Scan for the cell matching the given text and deliver its (X, Y) coordinate at center. 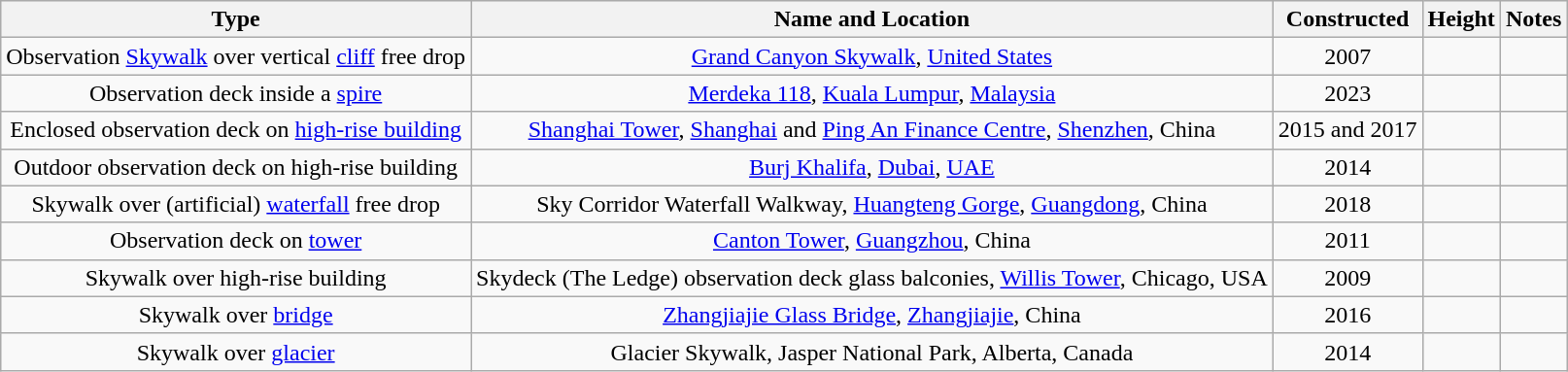
Observation deck on tower (236, 241)
Name and Location (872, 19)
Skywalk over (artificial) waterfall free drop (236, 204)
2023 (1347, 93)
Canton Tower, Guangzhou, China (872, 241)
Skywalk over glacier (236, 352)
Enclosed observation deck on high-rise building (236, 130)
Zhangjiajie Glass Bridge, Zhangjiajie, China (872, 315)
Skydeck (The Ledge) observation deck glass balconies, Willis Tower, Chicago, USA (872, 278)
2007 (1347, 56)
Glacier Skywalk, Jasper National Park, Alberta, Canada (872, 352)
Observation Skywalk over vertical cliff free drop (236, 56)
Burj Khalifa, Dubai, UAE (872, 167)
Merdeka 118, Kuala Lumpur, Malaysia (872, 93)
Height (1461, 19)
2015 and 2017 (1347, 130)
Notes (1533, 19)
2009 (1347, 278)
Skywalk over bridge (236, 315)
Constructed (1347, 19)
Skywalk over high-rise building (236, 278)
Outdoor observation deck on high-rise building (236, 167)
2016 (1347, 315)
Grand Canyon Skywalk, United States (872, 56)
2011 (1347, 241)
2018 (1347, 204)
Observation deck inside a spire (236, 93)
Type (236, 19)
Shanghai Tower, Shanghai and Ping An Finance Centre, Shenzhen, China (872, 130)
Sky Corridor Waterfall Walkway, Huangteng Gorge, Guangdong, China (872, 204)
